Provide the (X, Y) coordinate of the cell's center where the given text is located.  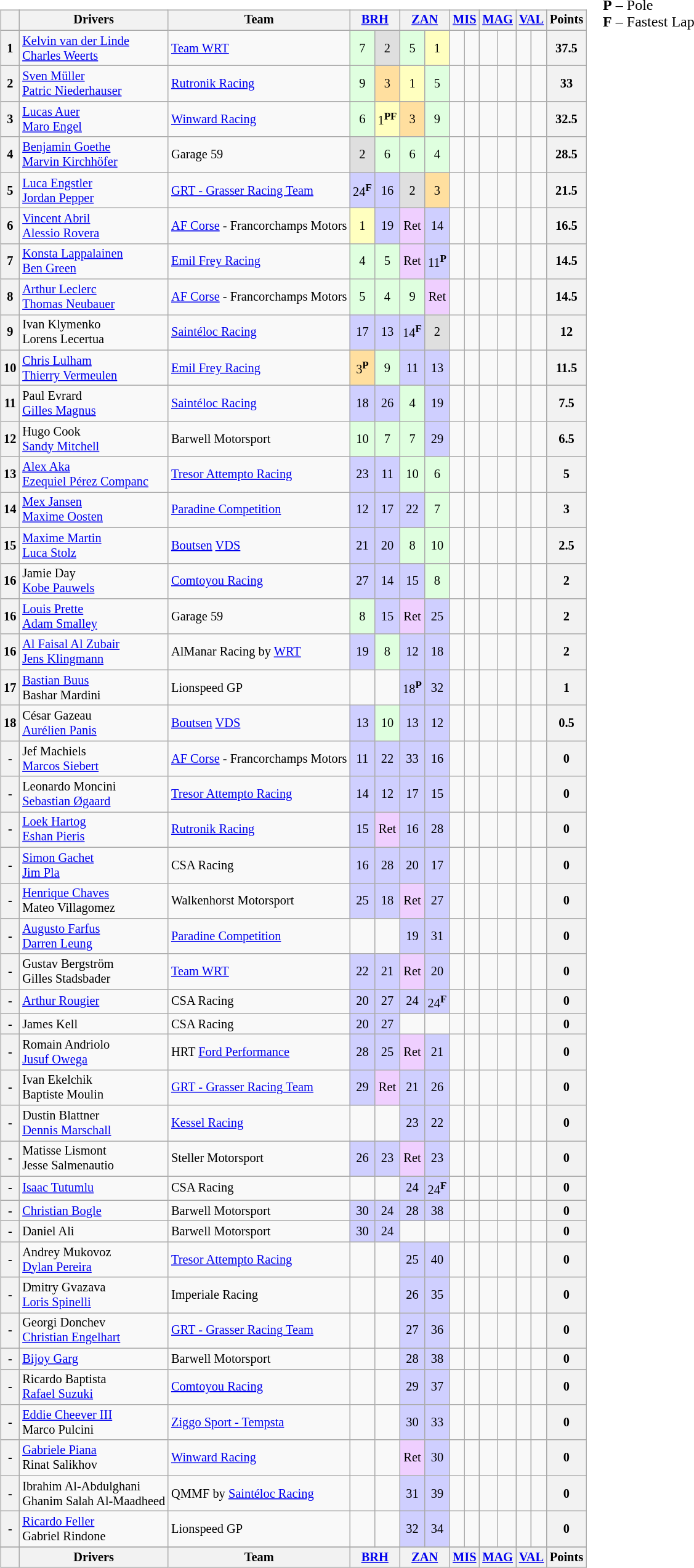
3P (362, 368)
35 (437, 1295)
0.5 (567, 723)
Ivan Klymenko Lorens Lecertua (94, 333)
Imperiale Racing (259, 1295)
Hugo Cook Sandy Mitchell (94, 439)
QMMF by Saintéloc Racing (259, 1493)
Maxime Martin Luca Stolz (94, 545)
2.5 (567, 545)
Ricardo Feller Gabriel Rindone (94, 1529)
Loek Hartog Eshan Pieris (94, 830)
Matisse Lismont Jesse Salmenautio (94, 1159)
28.5 (567, 155)
Arthur Leclerc Thomas Neubauer (94, 297)
Ibrahim Al-Abdulghani Ghanim Salah Al-Maadheed (94, 1493)
37.5 (567, 48)
Arthur Rougier (94, 1002)
Kelvin van der Linde Charles Weerts (94, 48)
Gabriele Piana Rinat Salikhov (94, 1458)
18P (412, 688)
Benjamin Goethe Marvin Kirchhöfer (94, 155)
Alex Aka Ezequiel Pérez Companc (94, 474)
Dustin Blattner Dennis Marschall (94, 1123)
Konsta Lappalainen Ben Green (94, 261)
Isaac Tutumlu (94, 1188)
Al Faisal Al Zubair Jens Klingmann (94, 652)
Simon Gachet Jim Pla (94, 865)
Bastian Buus Bashar Mardini (94, 688)
Lucas Auer Maro Engel (94, 120)
Bijoy Garg (94, 1359)
Romain Andriolo Jusuf Owega (94, 1052)
32.5 (567, 120)
Henrique Chaves Mateo Villagomez (94, 901)
Mex Jansen Maxime Oosten (94, 510)
Paul Evrard Gilles Magnus (94, 404)
Walkenhorst Motorsport (259, 901)
37 (437, 1387)
Jef Machiels Marcos Siebert (94, 758)
Chris Lulham Thierry Vermeulen (94, 368)
Christian Bogle (94, 1211)
Leonardo Moncini Sebastian Øgaard (94, 794)
11P (437, 261)
Augusto Farfus Darren Leung (94, 936)
Eddie Cheever III Marco Pulcini (94, 1423)
Georgi Donchev Christian Engelhart (94, 1331)
6.5 (567, 439)
Andrey Mukovoz Dylan Pereira (94, 1260)
Steller Motorsport (259, 1159)
Gustav Bergström Gilles Stadsbader (94, 972)
11.5 (567, 368)
Sven Müller Patric Niederhauser (94, 84)
39 (437, 1493)
James Kell (94, 1024)
Luca Engstler Jordan Pepper (94, 190)
Ricardo Baptista Rafael Suzuki (94, 1387)
16.5 (567, 226)
Louis Prette Adam Smalley (94, 617)
César Gazeau Aurélien Panis (94, 723)
21.5 (567, 190)
7.5 (567, 404)
Vincent Abril Alessio Rovera (94, 226)
Daniel Ali (94, 1232)
Ziggo Sport - Tempsta (259, 1423)
HRT Ford Performance (259, 1052)
1PF (388, 120)
Ivan Ekelchik Baptiste Moulin (94, 1087)
Kessel Racing (259, 1123)
36 (437, 1331)
AlManar Racing by WRT (259, 652)
40 (437, 1260)
14F (412, 333)
Jamie Day Kobe Pauwels (94, 581)
Dmitry Gvazava Loris Spinelli (94, 1295)
34 (437, 1529)
